Return the [x, y] coordinate for the center point of the cell that contains the specified text.  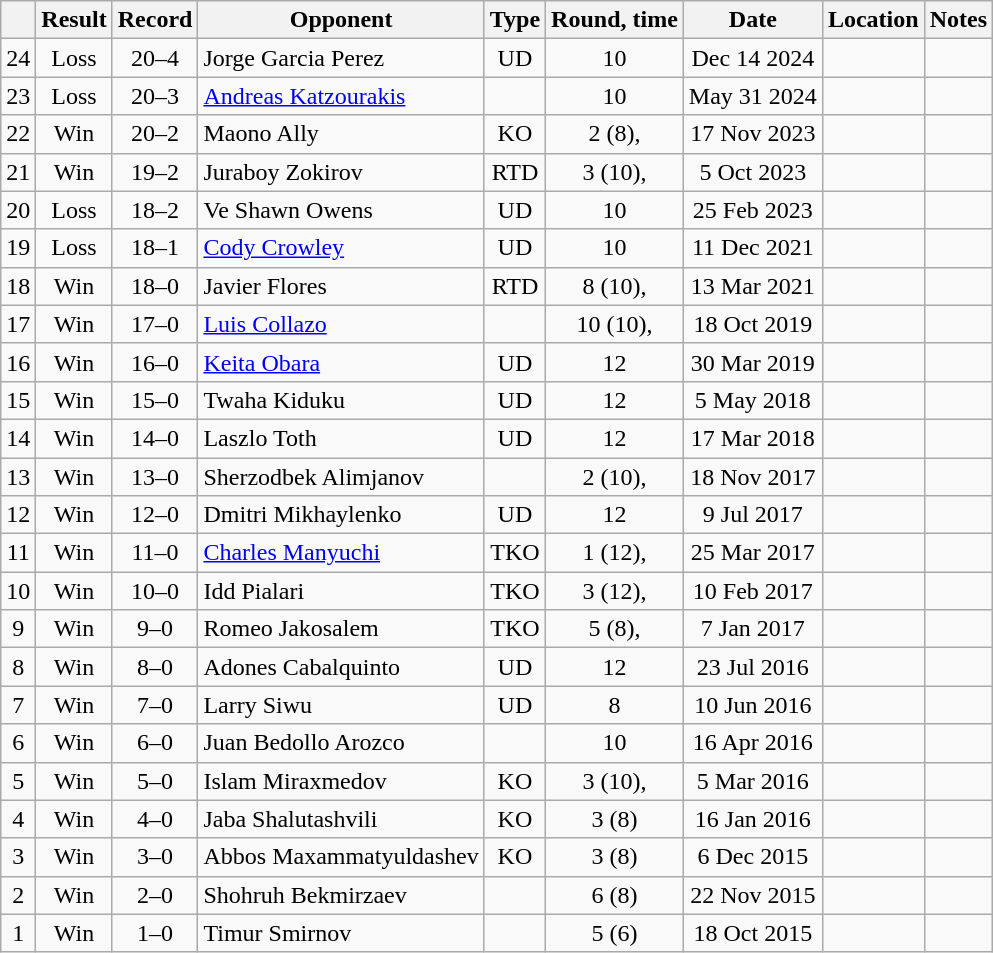
30 Mar 2019 [752, 362]
16–0 [155, 362]
2 [18, 895]
23 [18, 96]
May 31 2024 [752, 96]
Timur Smirnov [341, 933]
Juraboy Zokirov [341, 172]
18 [18, 286]
Javier Flores [341, 286]
18–0 [155, 286]
18 Oct 2019 [752, 324]
Jorge Garcia Perez [341, 58]
10 (10), [615, 324]
8–0 [155, 667]
5 May 2018 [752, 400]
Dec 14 2024 [752, 58]
Record [155, 20]
5 [18, 781]
25 Mar 2017 [752, 553]
14–0 [155, 438]
Charles Manyuchi [341, 553]
11 Dec 2021 [752, 248]
8 (10), [615, 286]
5 (8), [615, 629]
7–0 [155, 705]
2 (10), [615, 477]
2–0 [155, 895]
20 [18, 210]
Romeo Jakosalem [341, 629]
6–0 [155, 743]
1 (12), [615, 553]
10 Feb 2017 [752, 591]
Opponent [341, 20]
9 Jul 2017 [752, 515]
Location [873, 20]
19 [18, 248]
16 Apr 2016 [752, 743]
Idd Pialari [341, 591]
Result [74, 20]
17–0 [155, 324]
11 [18, 553]
5 Mar 2016 [752, 781]
Adones Cabalquinto [341, 667]
6 Dec 2015 [752, 857]
5 Oct 2023 [752, 172]
5 (6) [615, 933]
Ve Shawn Owens [341, 210]
Notes [958, 20]
12–0 [155, 515]
17 Mar 2018 [752, 438]
19–2 [155, 172]
Sherzodbek Alimjanov [341, 477]
5–0 [155, 781]
Jaba Shalutashvili [341, 819]
22 [18, 134]
7 Jan 2017 [752, 629]
18 Nov 2017 [752, 477]
1 [18, 933]
22 Nov 2015 [752, 895]
Islam Miraxmedov [341, 781]
10–0 [155, 591]
Dmitri Mikhaylenko [341, 515]
17 Nov 2023 [752, 134]
Larry Siwu [341, 705]
25 Feb 2023 [752, 210]
23 Jul 2016 [752, 667]
24 [18, 58]
17 [18, 324]
9 [18, 629]
Round, time [615, 20]
15 [18, 400]
Luis Collazo [341, 324]
6 [18, 743]
Shohruh Bekmirzaev [341, 895]
20–4 [155, 58]
2 (8), [615, 134]
18–2 [155, 210]
1–0 [155, 933]
16 [18, 362]
Keita Obara [341, 362]
11–0 [155, 553]
Andreas Katzourakis [341, 96]
7 [18, 705]
15–0 [155, 400]
18 Oct 2015 [752, 933]
13 Mar 2021 [752, 286]
21 [18, 172]
6 (8) [615, 895]
Maono Ally [341, 134]
Date [752, 20]
Abbos Maxammatyuldashev [341, 857]
3–0 [155, 857]
13 [18, 477]
3 (12), [615, 591]
3 [18, 857]
14 [18, 438]
Twaha Kiduku [341, 400]
16 Jan 2016 [752, 819]
Type [514, 20]
20–3 [155, 96]
Laszlo Toth [341, 438]
20–2 [155, 134]
13–0 [155, 477]
Cody Crowley [341, 248]
Juan Bedollo Arozco [341, 743]
4 [18, 819]
18–1 [155, 248]
9–0 [155, 629]
10 Jun 2016 [752, 705]
4–0 [155, 819]
